Detect which cell encompasses the target text, then output its (x, y) center coordinate. 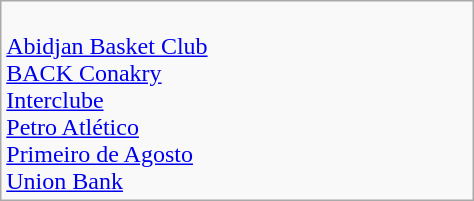
Abidjan Basket Club BACK Conakry Interclube Petro Atlético Primeiro de Agosto Union Bank (237, 101)
